Return (x, y) of the center of cell containing provided text 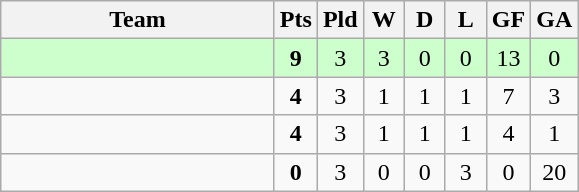
Team (138, 20)
7 (508, 96)
W (384, 20)
20 (554, 172)
9 (296, 58)
D (424, 20)
GA (554, 20)
L (466, 20)
Pld (340, 20)
Pts (296, 20)
13 (508, 58)
GF (508, 20)
